Search for the cell housing the specified text and yield its [x, y] center coordinate. 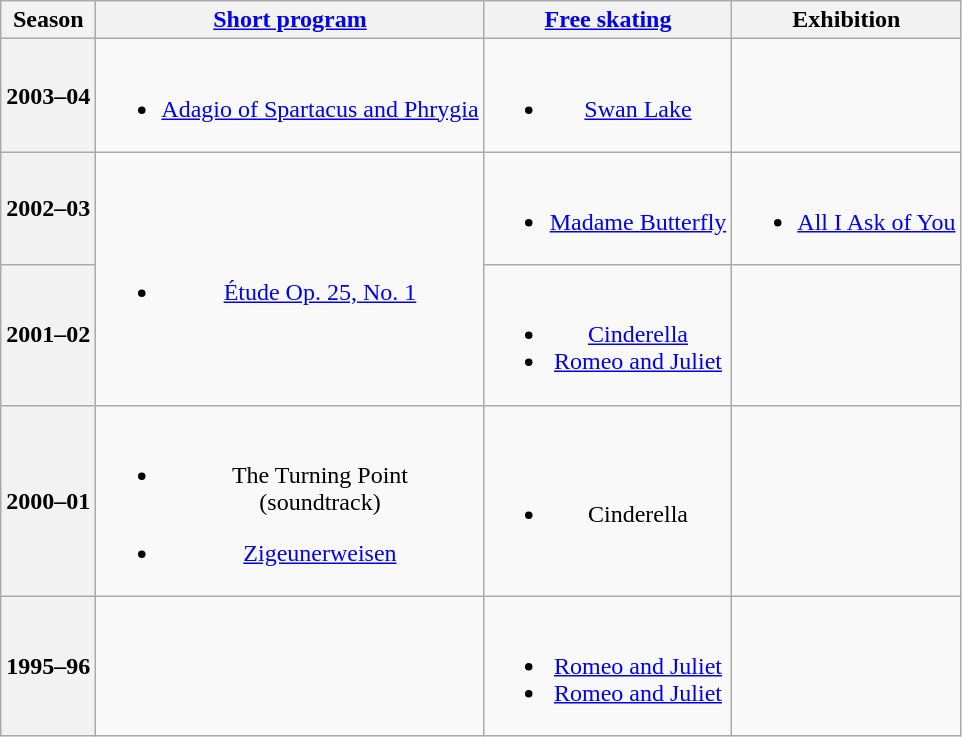
Cinderella Romeo and Juliet [608, 335]
Season [48, 20]
Madame Butterfly [608, 208]
2001–02 [48, 335]
Short program [290, 20]
Free skating [608, 20]
Cinderella [608, 500]
All I Ask of You [846, 208]
2002–03 [48, 208]
Swan Lake [608, 96]
2003–04 [48, 96]
Exhibition [846, 20]
Adagio of Spartacus and Phrygia [290, 96]
Romeo and Juliet Romeo and Juliet [608, 666]
1995–96 [48, 666]
Étude Op. 25, No. 1 [290, 278]
2000–01 [48, 500]
The Turning Point (soundtrack)Zigeunerweisen [290, 500]
